Pinpoint the cell where the given text exists, returning its (X, Y) midpoint coordinate. 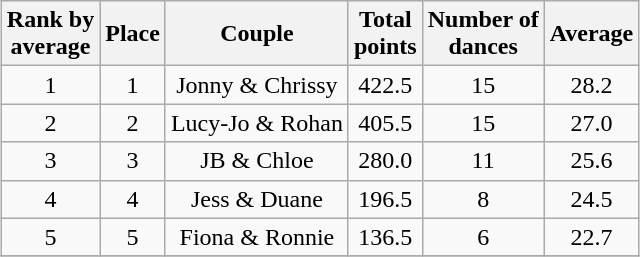
Rank by average (50, 34)
Jonny & Chrissy (256, 85)
28.2 (592, 85)
25.6 (592, 161)
8 (483, 199)
27.0 (592, 123)
Fiona & Ronnie (256, 237)
422.5 (385, 85)
22.7 (592, 237)
280.0 (385, 161)
405.5 (385, 123)
24.5 (592, 199)
136.5 (385, 237)
11 (483, 161)
Total points (385, 34)
Number of dances (483, 34)
Couple (256, 34)
JB & Chloe (256, 161)
Average (592, 34)
Lucy-Jo & Rohan (256, 123)
Place (133, 34)
Jess & Duane (256, 199)
196.5 (385, 199)
6 (483, 237)
